Locate the cell with the specified text and output its [X, Y] center coordinate. 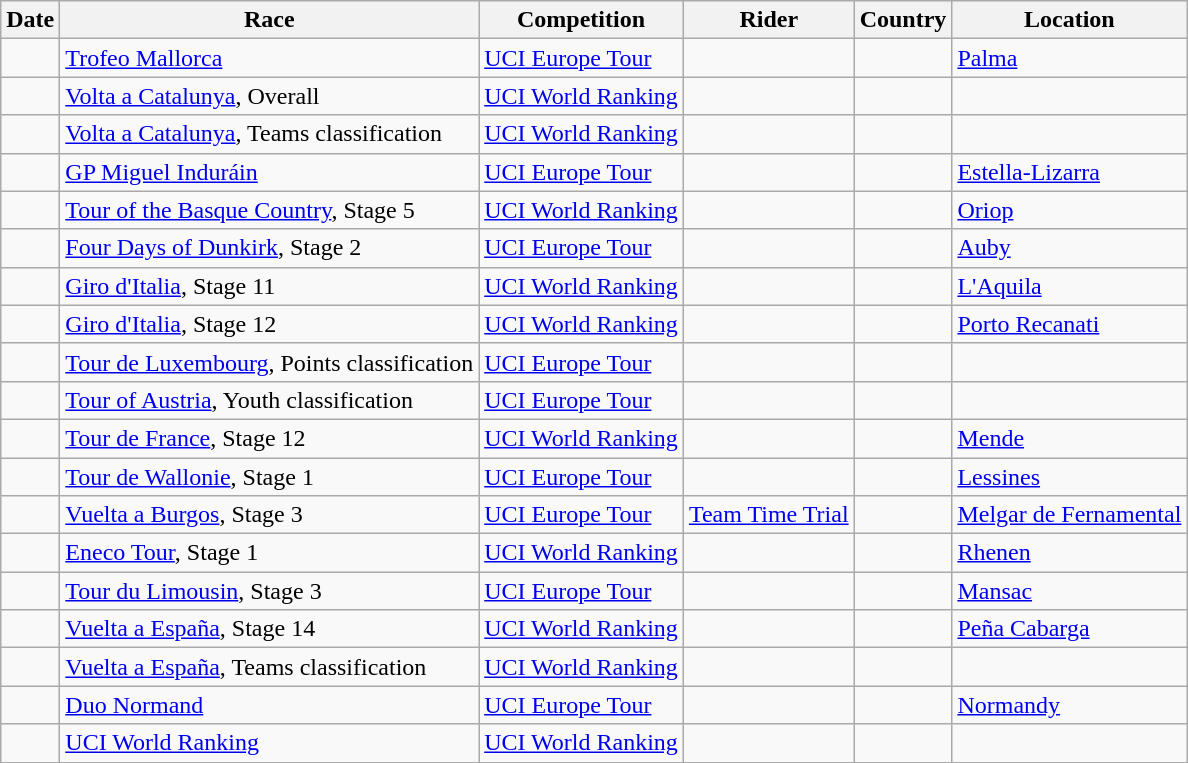
Oriop [1070, 210]
Vuelta a Burgos, Stage 3 [270, 515]
Peña Cabarga [1070, 629]
Volta a Catalunya, Teams classification [270, 134]
Eneco Tour, Stage 1 [270, 553]
Mende [1070, 438]
Giro d'Italia, Stage 11 [270, 286]
Giro d'Italia, Stage 12 [270, 324]
Tour du Limousin, Stage 3 [270, 591]
Porto Recanati [1070, 324]
Competition [582, 20]
Duo Normand [270, 705]
Four Days of Dunkirk, Stage 2 [270, 248]
Vuelta a España, Stage 14 [270, 629]
Estella-Lizarra [1070, 172]
Country [903, 20]
Lessines [1070, 477]
Tour of Austria, Youth classification [270, 400]
Tour de Luxembourg, Points classification [270, 362]
Tour de Wallonie, Stage 1 [270, 477]
Melgar de Fernamental [1070, 515]
Trofeo Mallorca [270, 58]
Rhenen [1070, 553]
Rider [768, 20]
Tour de France, Stage 12 [270, 438]
Vuelta a España, Teams classification [270, 667]
Mansac [1070, 591]
Volta a Catalunya, Overall [270, 96]
Palma [1070, 58]
Auby [1070, 248]
Race [270, 20]
Team Time Trial [768, 515]
L'Aquila [1070, 286]
Tour of the Basque Country, Stage 5 [270, 210]
Location [1070, 20]
Date [30, 20]
Normandy [1070, 705]
GP Miguel Induráin [270, 172]
